Return the (X, Y) coordinate for the center point of the cell that contains the specified text.  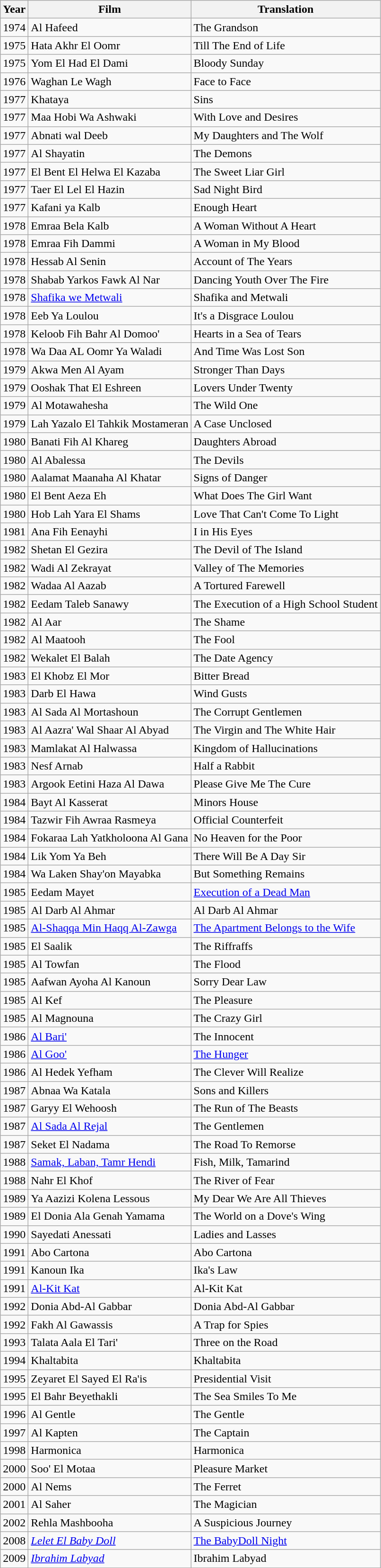
Wadaa Al Aazab (110, 586)
Al Magnouna (110, 1018)
The Flood (286, 964)
2009 (14, 1559)
Al Maatooh (110, 640)
Ika's Law (286, 1270)
Account of The Years (286, 262)
I in His Eyes (286, 532)
With Love and Desires (286, 117)
Sins (286, 99)
Bloody Sunday (286, 63)
Bayt Al Kasserat (110, 802)
Al Aar (110, 622)
Till The End of Life (286, 45)
A Woman Without A Heart (286, 226)
The Magician (286, 1505)
Emraa Fih Dammi (110, 244)
2001 (14, 1505)
The Gentle (286, 1415)
El Saalik (110, 946)
Enough Heart (286, 207)
Lik Yom Ya Beh (110, 856)
Al Aazra' Wal Shaar Al Abyad (110, 730)
Sons and Killers (286, 1090)
Khataya (110, 99)
Al Hedek Yefham (110, 1072)
Lah Yazalo El Tahkik Mostameran (110, 424)
2008 (14, 1541)
My Dear We Are All Thieves (286, 1198)
Fish, Milk, Tamarind (286, 1162)
Face to Face (286, 81)
Darb El Hawa (110, 694)
1997 (14, 1433)
It's a Disgrace Loulou (286, 316)
Pleasure Market (286, 1469)
Sad Night Bird (286, 189)
Aafwan Ayoha Al Kanoun (110, 982)
Official Counterfeit (286, 820)
Wa Laken Shay'on Mayabka (110, 874)
My Daughters and The Wolf (286, 135)
El Bent El Helwa El Kazaba (110, 171)
Sayedati Anessati (110, 1234)
Kanoun Ika (110, 1270)
Nesf Arnab (110, 766)
Sorry Dear Law (286, 982)
The Road To Remorse (286, 1144)
Film (110, 9)
1981 (14, 532)
Abnaa Wa Katala (110, 1090)
Akwa Men Al Ayam (110, 370)
Please Give Me The Cure (286, 784)
Minors House (286, 802)
Samak, Laban, Tamr Hendi (110, 1162)
A Suspicious Journey (286, 1523)
Dancing Youth Over The Fire (286, 280)
The Pleasure (286, 1000)
A Trap for Spies (286, 1324)
The Sea Smiles To Me (286, 1397)
The River of Fear (286, 1180)
The Demons (286, 153)
Wind Gusts (286, 694)
Yom El Had El Dami (110, 63)
And Time Was Lost Son (286, 352)
Rehla Mashbooha (110, 1523)
Hob Lah Yara El Shams (110, 514)
Wekalet El Balah (110, 658)
The Devils (286, 460)
Talata Aala El Tari' (110, 1342)
Keloob Fih Bahr Al Domoo' (110, 334)
The Apartment Belongs to the Wife (286, 928)
Translation (286, 9)
Ladies and Lasses (286, 1234)
Al Kapten (110, 1433)
The Devil of The Island (286, 550)
The Gentlemen (286, 1126)
A Woman in My Blood (286, 244)
The World on a Dove's Wing (286, 1216)
El Donia Ala Genah Yamama (110, 1216)
The Virgin and The White Hair (286, 730)
Eedam Taleb Sanawy (110, 604)
There Will Be A Day Sir (286, 856)
Hessab Al Senin (110, 262)
But Something Remains (286, 874)
The Shame (286, 622)
2002 (14, 1523)
Shetan El Gezira (110, 550)
The Grandson (286, 27)
Al Hafeed (110, 27)
Nahr El Khof (110, 1180)
Love That Can't Come To Light (286, 514)
Shabab Yarkos Fawk Al Nar (110, 280)
El Khobz El Mor (110, 676)
Emraa Bela Kalb (110, 226)
Garyy El Wehoosh (110, 1108)
1994 (14, 1360)
1993 (14, 1342)
The Innocent (286, 1036)
Daughters Abroad (286, 442)
No Heaven for the Poor (286, 838)
The Clever Will Realize (286, 1072)
The Hunger (286, 1054)
The Crazy Girl (286, 1018)
Al Shayatin (110, 153)
The Date Agency (286, 658)
The Fool (286, 640)
Lovers Under Twenty (286, 388)
Al Towfan (110, 964)
Al Sada Al Rejal (110, 1126)
Stronger Than Days (286, 370)
El Bent Aeza Eh (110, 496)
A Tortured Farewell (286, 586)
Presidential Visit (286, 1379)
Eedam Mayet (110, 892)
Ooshak That El Eshreen (110, 388)
The Ferret (286, 1487)
Tazwir Fih Awraa Rasmeya (110, 820)
Banati Fih Al Khareg (110, 442)
Ana Fih Eenayhi (110, 532)
The Execution of a High School Student (286, 604)
Three on the Road (286, 1342)
Al Kef (110, 1000)
Eeb Ya Loulou (110, 316)
Al Abalessa (110, 460)
Seket El Nadama (110, 1144)
The Captain (286, 1433)
Fakh Al Gawassis (110, 1324)
Hata Akhr El Oomr (110, 45)
Lelet El Baby Doll (110, 1541)
1976 (14, 81)
Taer El Lel El Hazin (110, 189)
Kafani ya Kalb (110, 207)
Kingdom of Hallucinations (286, 748)
Hearts in a Sea of Tears (286, 334)
1990 (14, 1234)
Al Bari' (110, 1036)
The Wild One (286, 406)
Aalamat Maanaha Al Khatar (110, 478)
Valley of The Memories (286, 568)
Execution of a Dead Man (286, 892)
1996 (14, 1415)
Al Motawahesha (110, 406)
The Corrupt Gentlemen (286, 712)
Fokaraa Lah Yatkholoona Al Gana (110, 838)
Ya Aazizi Kolena Lessous (110, 1198)
Argook Eetini Haza Al Dawa (110, 784)
Shafika and Metwali (286, 298)
Wadi Al Zekrayat (110, 568)
Year (14, 9)
Bitter Bread (286, 676)
The Sweet Liar Girl (286, 171)
Maa Hobi Wa Ashwaki (110, 117)
1974 (14, 27)
Soo' El Motaa (110, 1469)
Waghan Le Wagh (110, 81)
El Bahr Beyethakli (110, 1397)
1998 (14, 1451)
Al Goo' (110, 1054)
Al Gentle (110, 1415)
The Riffraffs (286, 946)
Mamlakat Al Halwassa (110, 748)
Half a Rabbit (286, 766)
Al Saher (110, 1505)
Wa Daa AL Oomr Ya Waladi (110, 352)
Abnati wal Deeb (110, 135)
The Run of The Beasts (286, 1108)
Signs of Danger (286, 478)
The BabyDoll Night (286, 1541)
A Case Unclosed (286, 424)
Al-Shaqqa Min Haqq Al-Zawga (110, 928)
Zeyaret El Sayed El Ra'is (110, 1379)
What Does The Girl Want (286, 496)
Al Nems (110, 1487)
Shafika we Metwali (110, 298)
Al Sada Al Mortashoun (110, 712)
